Locate the cell with the specified text and output its (X, Y) center coordinate. 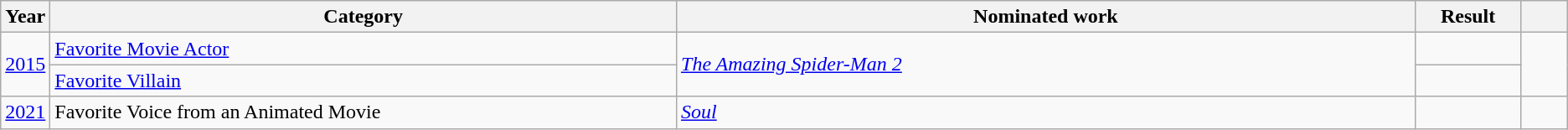
Favorite Villain (364, 81)
Soul (1046, 112)
Result (1467, 17)
Year (25, 17)
2021 (25, 112)
Category (364, 17)
Favorite Voice from an Animated Movie (364, 112)
The Amazing Spider-Man 2 (1046, 65)
Favorite Movie Actor (364, 49)
Nominated work (1046, 17)
2015 (25, 65)
